Identify which cell holds the provided text, then report its (x, y) central coordinate. 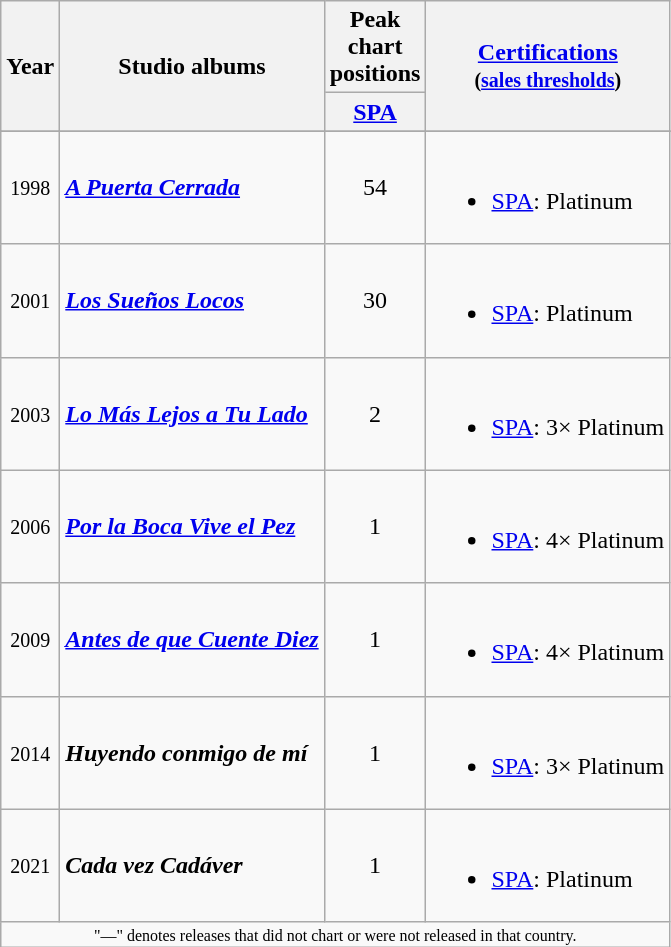
1998 (30, 188)
Lo Más Lejos a Tu Lado (192, 414)
Cada vez Cadáver (192, 866)
2021 (30, 866)
2006 (30, 526)
Certifications(sales thresholds) (548, 66)
Antes de que Cuente Diez (192, 640)
2 (375, 414)
Por la Boca Vive el Pez (192, 526)
Huyendo conmigo de mí (192, 752)
2009 (30, 640)
Year (30, 66)
2014 (30, 752)
30 (375, 300)
54 (375, 188)
Peak chart positions (375, 47)
A Puerta Cerrada (192, 188)
Studio albums (192, 66)
2001 (30, 300)
Los Sueños Locos (192, 300)
"—" denotes releases that did not chart or were not released in that country. (336, 934)
SPA (375, 112)
2003 (30, 414)
